Scan for the cell matching the given text and deliver its (x, y) coordinate at center. 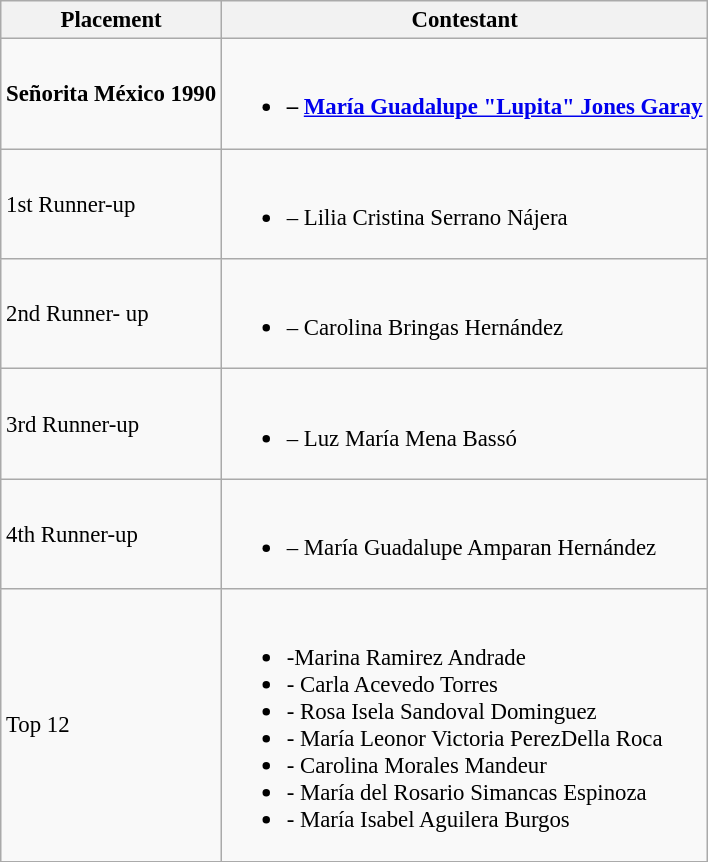
– Lilia Cristina Serrano Nájera (464, 204)
– María Guadalupe Amparan Hernández (464, 534)
3rd Runner-up (112, 424)
– Luz María Mena Bassó (464, 424)
– Carolina Bringas Hernández (464, 314)
1st Runner-up (112, 204)
Top 12 (112, 725)
Contestant (464, 20)
Placement (112, 20)
Señorita México 1990 (112, 94)
2nd Runner- up (112, 314)
4th Runner-up (112, 534)
– María Guadalupe "Lupita" Jones Garay (464, 94)
